Locate the cell with the specified text and output its [X, Y] center coordinate. 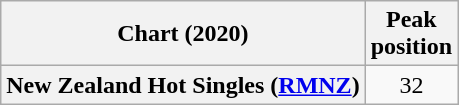
32 [411, 85]
New Zealand Hot Singles (RMNZ) [183, 85]
Peakposition [411, 34]
Chart (2020) [183, 34]
